Identify which cell holds the provided text, then report its [x, y] central coordinate. 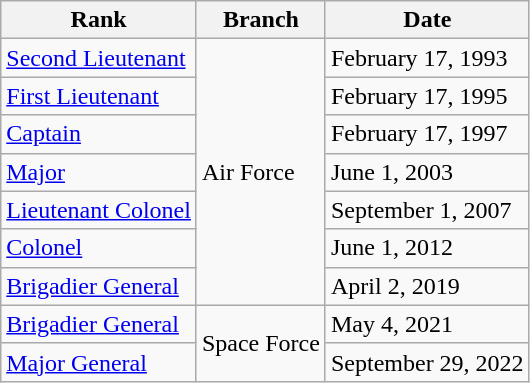
June 1, 2003 [427, 172]
First Lieutenant [99, 96]
May 4, 2021 [427, 324]
February 17, 1995 [427, 96]
February 17, 1997 [427, 134]
Second Lieutenant [99, 58]
Major General [99, 362]
Lieutenant Colonel [99, 210]
Branch [260, 20]
April 2, 2019 [427, 286]
Space Force [260, 343]
September 1, 2007 [427, 210]
September 29, 2022 [427, 362]
Colonel [99, 248]
Air Force [260, 172]
Major [99, 172]
Rank [99, 20]
February 17, 1993 [427, 58]
Captain [99, 134]
Date [427, 20]
June 1, 2012 [427, 248]
